Locate the cell with the specified text and output its [X, Y] center coordinate. 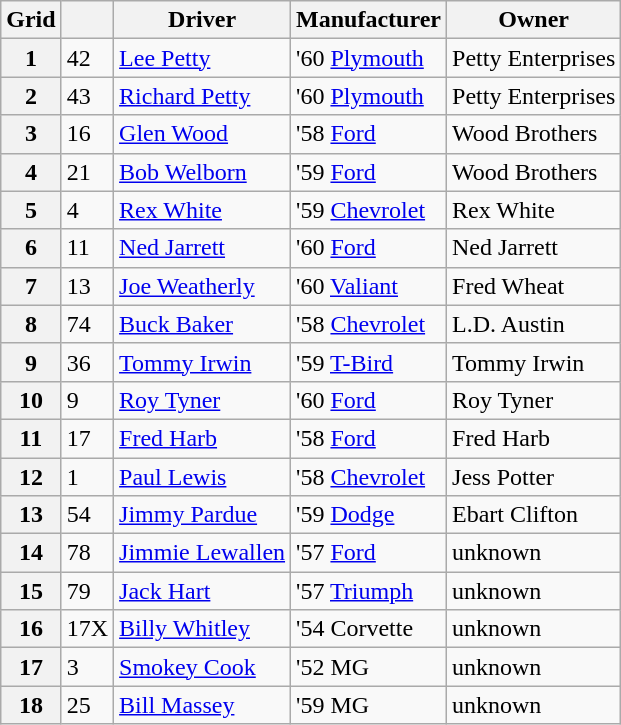
Ebart Clifton [534, 515]
36 [87, 362]
43 [87, 96]
Grid [31, 20]
'57 Ford [369, 553]
12 [31, 477]
25 [87, 705]
78 [87, 553]
10 [31, 400]
'54 Corvette [369, 629]
Bill Massey [202, 705]
'59 T-Bird [369, 362]
Jess Potter [534, 477]
2 [31, 96]
Jack Hart [202, 591]
8 [31, 324]
6 [31, 248]
18 [31, 705]
Owner [534, 20]
17X [87, 629]
'57 Triumph [369, 591]
42 [87, 58]
Manufacturer [369, 20]
Driver [202, 20]
14 [31, 553]
Fred Wheat [534, 286]
L.D. Austin [534, 324]
79 [87, 591]
'52 MG [369, 667]
5 [31, 210]
'59 MG [369, 705]
7 [31, 286]
'59 Ford [369, 172]
Lee Petty [202, 58]
Glen Wood [202, 134]
21 [87, 172]
'59 Dodge [369, 515]
Jimmy Pardue [202, 515]
Smokey Cook [202, 667]
Buck Baker [202, 324]
Richard Petty [202, 96]
Paul Lewis [202, 477]
74 [87, 324]
Jimmie Lewallen [202, 553]
Bob Welborn [202, 172]
Billy Whitley [202, 629]
15 [31, 591]
54 [87, 515]
'59 Chevrolet [369, 210]
'60 Valiant [369, 286]
Joe Weatherly [202, 286]
